For the text-containing cell, return its midpoint in [X, Y] coordinate format. 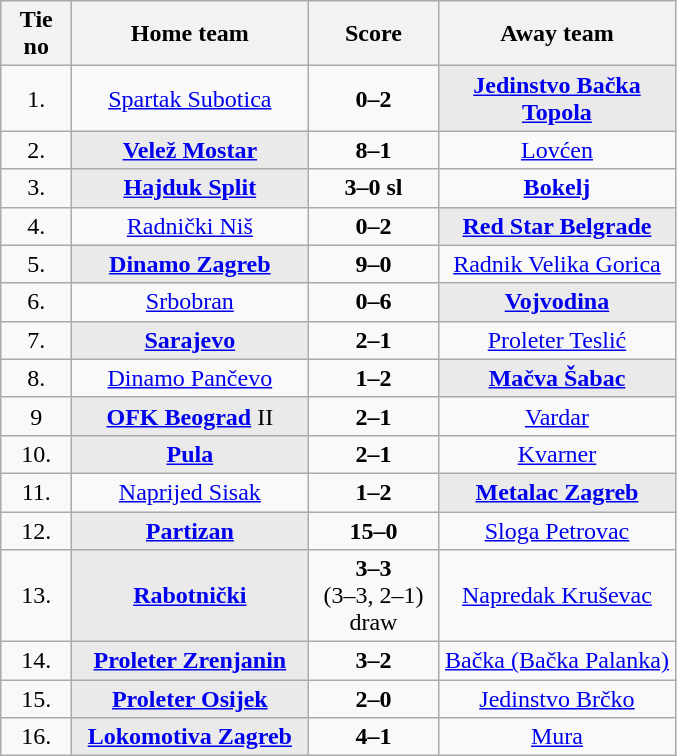
5. [36, 264]
Velež Mostar [190, 150]
Rabotnički [190, 596]
3–2 [374, 661]
1. [36, 98]
15–0 [374, 531]
10. [36, 454]
Away team [557, 34]
4. [36, 226]
9 [36, 416]
Jedinstvo Bačka Topola [557, 98]
Dinamo Pančevo [190, 378]
0–6 [374, 302]
Bačka (Bačka Palanka) [557, 661]
Srbobran [190, 302]
Spartak Subotica [190, 98]
OFK Beograd II [190, 416]
Proleter Teslić [557, 340]
8. [36, 378]
2. [36, 150]
9–0 [374, 264]
8–1 [374, 150]
6. [36, 302]
15. [36, 699]
Score [374, 34]
Metalac Zagreb [557, 492]
Tie no [36, 34]
Bokelj [557, 188]
Sarajevo [190, 340]
Lokomotiva Zagreb [190, 737]
Dinamo Zagreb [190, 264]
3–3 (3–3, 2–1) draw [374, 596]
Vojvodina [557, 302]
Red Star Belgrade [557, 226]
Lovćen [557, 150]
Sloga Petrovac [557, 531]
Proleter Osijek [190, 699]
16. [36, 737]
Proleter Zrenjanin [190, 661]
Hajduk Split [190, 188]
Partizan [190, 531]
7. [36, 340]
Naprijed Sisak [190, 492]
3. [36, 188]
Mura [557, 737]
Radnik Velika Gorica [557, 264]
14. [36, 661]
Kvarner [557, 454]
13. [36, 596]
Vardar [557, 416]
Mačva Šabac [557, 378]
Napredak Kruševac [557, 596]
4–1 [374, 737]
12. [36, 531]
Jedinstvo Brčko [557, 699]
Radnički Niš [190, 226]
2–0 [374, 699]
Pula [190, 454]
3–0 sl [374, 188]
11. [36, 492]
Home team [190, 34]
